Extract the [x, y] coordinate from the center of the cell holding the provided text.  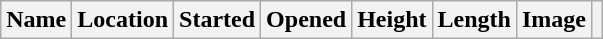
Started [218, 20]
Image [554, 20]
Opened [306, 20]
Name [36, 20]
Length [474, 20]
Location [123, 20]
Height [392, 20]
